Pinpoint the cell where the given text exists, returning its [X, Y] midpoint coordinate. 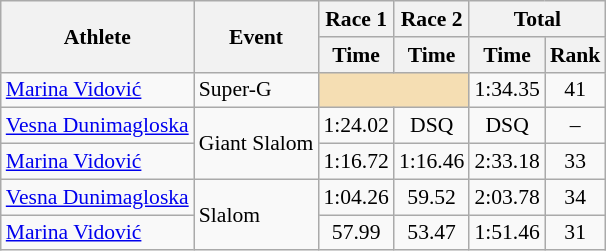
1:34.35 [506, 90]
31 [576, 233]
Slalom [256, 214]
34 [576, 197]
Athlete [98, 36]
2:03.78 [506, 197]
– [576, 126]
1:16.72 [356, 162]
33 [576, 162]
1:24.02 [356, 126]
2:33.18 [506, 162]
1:51.46 [506, 233]
Total [537, 19]
57.99 [356, 233]
Race 2 [432, 19]
Giant Slalom [256, 144]
59.52 [432, 197]
Race 1 [356, 19]
Rank [576, 55]
41 [576, 90]
1:04.26 [356, 197]
Event [256, 36]
53.47 [432, 233]
1:16.46 [432, 162]
Super-G [256, 90]
